Capture the cell that displays the provided text and extract its [X, Y] central coordinate. 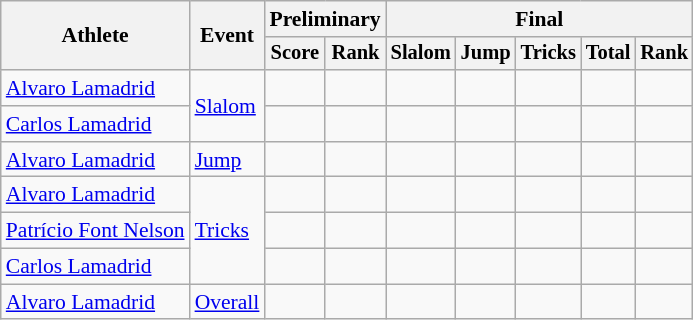
Score [294, 54]
Event [228, 36]
Overall [228, 302]
Total [608, 54]
Final [540, 19]
Athlete [96, 36]
Patrício Font Nelson [96, 231]
Preliminary [324, 19]
